Extract the (X, Y) coordinate from the center of the cell holding the provided text.  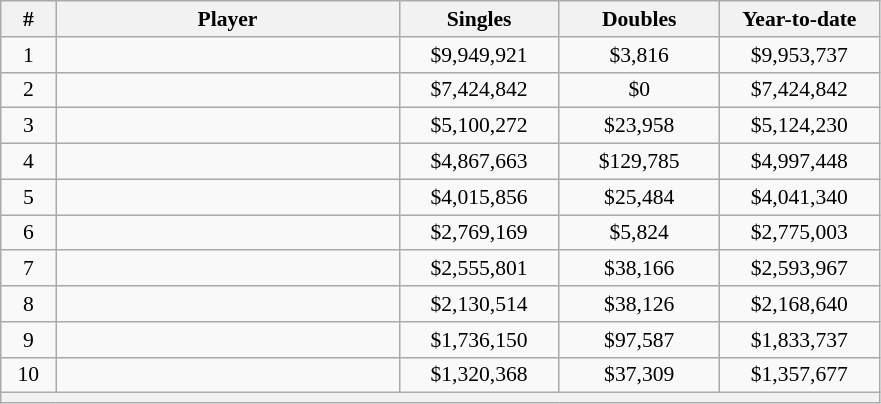
$25,484 (639, 197)
$1,357,677 (799, 375)
$2,168,640 (799, 304)
6 (28, 233)
$4,041,340 (799, 197)
$38,126 (639, 304)
7 (28, 269)
$9,953,737 (799, 55)
9 (28, 340)
$129,785 (639, 162)
2 (28, 90)
$2,775,003 (799, 233)
4 (28, 162)
$2,769,169 (479, 233)
$1,736,150 (479, 340)
$4,997,448 (799, 162)
Singles (479, 19)
$2,130,514 (479, 304)
$5,100,272 (479, 126)
$4,867,663 (479, 162)
$0 (639, 90)
$5,124,230 (799, 126)
$97,587 (639, 340)
8 (28, 304)
3 (28, 126)
10 (28, 375)
$3,816 (639, 55)
$1,320,368 (479, 375)
$23,958 (639, 126)
$2,555,801 (479, 269)
Player (228, 19)
$2,593,967 (799, 269)
$37,309 (639, 375)
$9,949,921 (479, 55)
1 (28, 55)
$4,015,856 (479, 197)
# (28, 19)
Year-to-date (799, 19)
$1,833,737 (799, 340)
5 (28, 197)
$38,166 (639, 269)
Doubles (639, 19)
$5,824 (639, 233)
